Locate the cell with the specified text and output its [x, y] center coordinate. 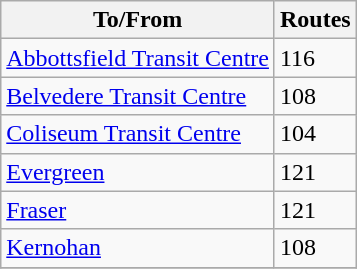
Abbottsfield Transit Centre [138, 58]
Belvedere Transit Centre [138, 96]
Evergreen [138, 172]
Coliseum Transit Centre [138, 134]
To/From [138, 20]
Fraser [138, 210]
Kernohan [138, 248]
Routes [315, 20]
104 [315, 134]
116 [315, 58]
